For the text-containing cell, return its midpoint in [X, Y] coordinate format. 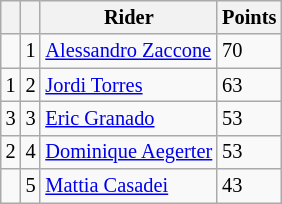
Jordi Torres [128, 85]
Points [249, 17]
Eric Granado [128, 118]
70 [249, 51]
Dominique Aegerter [128, 152]
43 [249, 186]
Alessandro Zaccone [128, 51]
Mattia Casadei [128, 186]
4 [31, 152]
5 [31, 186]
63 [249, 85]
Rider [128, 17]
